Return [X, Y] of the center of cell containing provided text 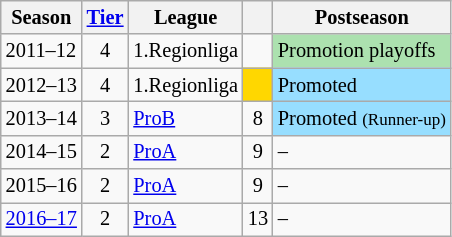
Promoted [362, 85]
Postseason [362, 17]
3 [106, 118]
2011–12 [42, 51]
2013–14 [42, 118]
2014–15 [42, 152]
13 [258, 219]
Season [42, 17]
2012–13 [42, 85]
Promoted (Runner-up) [362, 118]
Promotion playoffs [362, 51]
League [185, 17]
8 [258, 118]
2015–16 [42, 186]
Tier [106, 17]
ProB [185, 118]
2016–17 [42, 219]
